Return the (x, y) coordinate for the center point of the cell that contains the specified text.  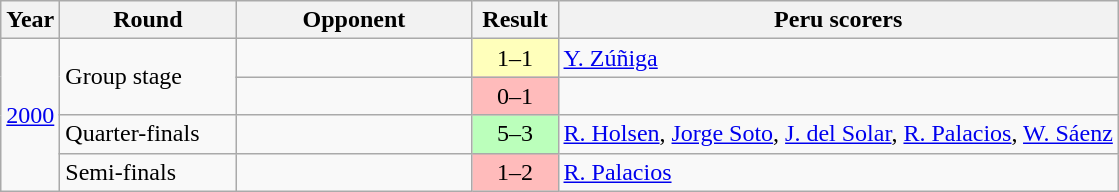
Quarter-finals (148, 134)
Opponent (354, 20)
R. Palacios (838, 172)
R. Holsen, Jorge Soto, J. del Solar, R. Palacios, W. Sáenz (838, 134)
Round (148, 20)
Y. Zúñiga (838, 58)
1–1 (515, 58)
Group stage (148, 77)
5–3 (515, 134)
Year (30, 20)
Peru scorers (838, 20)
1–2 (515, 172)
Semi-finals (148, 172)
Result (515, 20)
0–1 (515, 96)
2000 (30, 115)
